For the text-containing cell, return its midpoint in (X, Y) coordinate format. 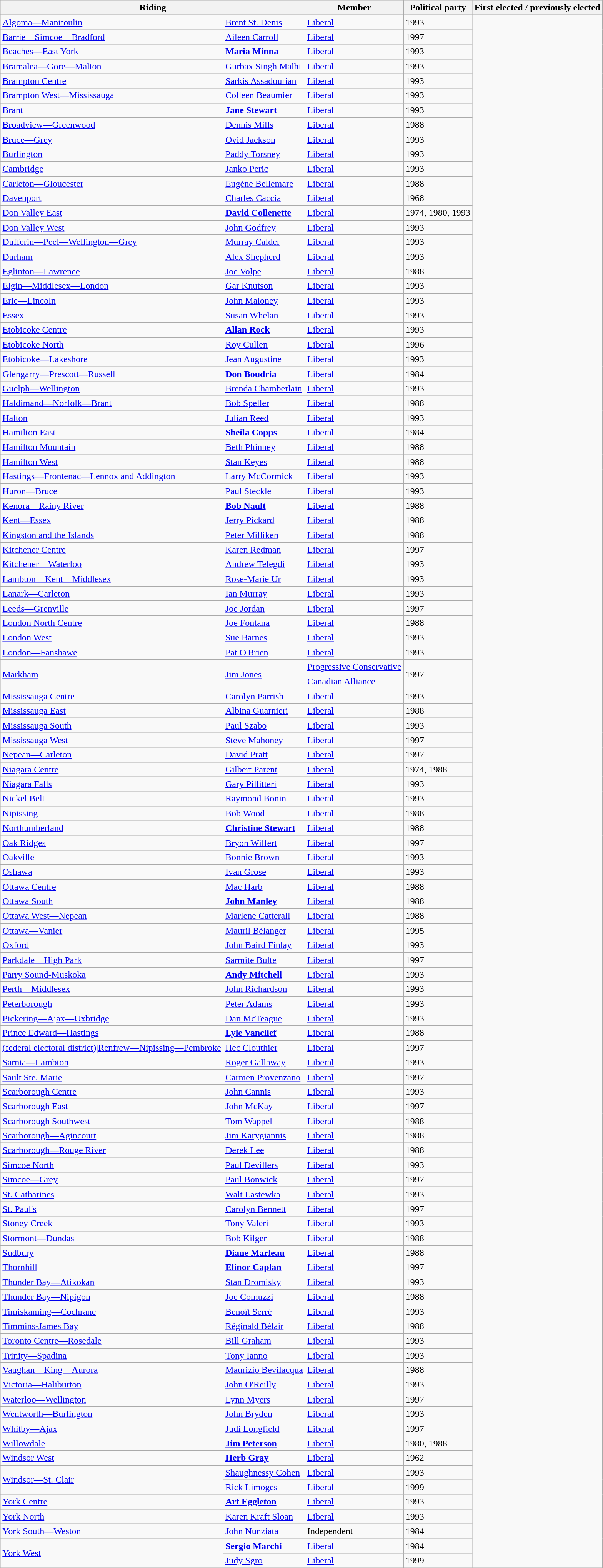
Sudbury (112, 1253)
Glengarry—Prescott—Russell (112, 374)
Diane Marleau (264, 1253)
Trinity—Spadina (112, 1355)
Peter Adams (264, 1004)
Scarborough—Rouge River (112, 1150)
1996 (438, 344)
Gar Knutson (264, 286)
Pickering—Ajax—Uxbridge (112, 1018)
Leeds—Grenville (112, 608)
Jim Jones (264, 674)
York South—Weston (112, 1531)
Pat O'Brien (264, 652)
Toronto Centre—Rosedale (112, 1341)
Carolyn Bennett (264, 1209)
Paul Steckle (264, 491)
Kenora—Rainy River (112, 506)
John Nunziata (264, 1531)
Timiskaming—Cochrane (112, 1311)
Thunder Bay—Nipigon (112, 1297)
Bob Kilger (264, 1238)
Etobicoke—Lakeshore (112, 359)
Marlene Catterall (264, 916)
Sheila Copps (264, 433)
Murray Calder (264, 242)
London West (112, 637)
Windsor—St. Clair (112, 1480)
Canadian Alliance (354, 682)
Susan Whelan (264, 315)
Roy Cullen (264, 344)
Riding (153, 8)
Ottawa West—Nepean (112, 916)
Tom Wappel (264, 1121)
Kingston and the Islands (112, 535)
Karen Kraft Sloan (264, 1516)
Perth—Middlesex (112, 989)
Peter Milliken (264, 535)
Whitby—Ajax (112, 1429)
Sarmite Bulte (264, 960)
Joe Comuzzi (264, 1297)
Scarborough Centre (112, 1092)
Mississauga South (112, 725)
John Godfrey (264, 227)
Kent—Essex (112, 520)
John Cannis (264, 1092)
Etobicoke Centre (112, 330)
Joe Volpe (264, 271)
Sarkis Assadourian (264, 81)
Steve Mahoney (264, 740)
Niagara Falls (112, 784)
Mauril Bélanger (264, 931)
Thornhill (112, 1267)
Elinor Caplan (264, 1267)
Paul Szabo (264, 725)
John Baird Finlay (264, 945)
Carmen Provenzano (264, 1077)
Stormont—Dundas (112, 1238)
Bramalea—Gore—Malton (112, 66)
Lyle Vanclief (264, 1033)
Dan McTeague (264, 1018)
Kitchener—Waterloo (112, 564)
Stan Keyes (264, 462)
Hamilton East (112, 433)
Windsor West (112, 1458)
Judy Sgro (264, 1560)
Niagara Centre (112, 769)
York West (112, 1553)
First elected / previously elected (538, 8)
Shaughnessy Cohen (264, 1473)
Burlington (112, 154)
Broadview—Greenwood (112, 125)
Dufferin—Peel—Wellington—Grey (112, 242)
Durham (112, 257)
Joe Jordan (264, 608)
Brent St. Denis (264, 22)
Raymond Bonin (264, 799)
Oxford (112, 945)
Rick Limoges (264, 1487)
London North Centre (112, 623)
Nepean—Carleton (112, 755)
Allan Rock (264, 330)
Eglinton—Lawrence (112, 271)
Herb Gray (264, 1458)
Lambton—Kent—Middlesex (112, 579)
Waterloo—Wellington (112, 1399)
Janko Peric (264, 169)
1980, 1988 (438, 1443)
Ivan Grose (264, 872)
Timmins-James Bay (112, 1326)
Brant (112, 110)
Bryon Wilfert (264, 843)
Lanark—Carleton (112, 593)
Willowdale (112, 1443)
Brampton West—Mississauga (112, 95)
David Pratt (264, 755)
Cambridge (112, 169)
Sarnia—Lambton (112, 1062)
Gurbax Singh Malhi (264, 66)
1968 (438, 198)
Don Valley West (112, 227)
Markham (112, 674)
Maurizio Bevilacqua (264, 1370)
Ottawa—Vanier (112, 931)
Ottawa South (112, 901)
Scarborough—Agincourt (112, 1136)
Christine Stewart (264, 828)
Colleen Beaumier (264, 95)
Algoma—Manitoulin (112, 22)
Mississauga East (112, 711)
Oshawa (112, 872)
Tony Ianno (264, 1355)
Parkdale—High Park (112, 960)
Art Eggleton (264, 1502)
Parry Sound-Muskoka (112, 975)
Bonnie Brown (264, 857)
Prince Edward—Hastings (112, 1033)
Paddy Torsney (264, 154)
Oakville (112, 857)
John Maloney (264, 301)
Halton (112, 418)
Jane Stewart (264, 110)
Mississauga West (112, 740)
Alex Shepherd (264, 257)
1974, 1988 (438, 769)
1974, 1980, 1993 (438, 213)
Andy Mitchell (264, 975)
Beaches—East York (112, 52)
Nickel Belt (112, 799)
Don Valley East (112, 213)
Ovid Jackson (264, 139)
Jim Peterson (264, 1443)
Bob Nault (264, 506)
Bill Graham (264, 1341)
Mac Harb (264, 886)
Hastings—Frontenac—Lennox and Addington (112, 476)
Davenport (112, 198)
Simcoe North (112, 1165)
Stan Dromisky (264, 1282)
Bob Wood (264, 813)
Brenda Chamberlain (264, 388)
Aileen Carroll (264, 37)
Northumberland (112, 828)
Benoît Serré (264, 1311)
Kitchener Centre (112, 550)
Paul Bonwick (264, 1180)
Scarborough Southwest (112, 1121)
Hamilton West (112, 462)
Ian Murray (264, 593)
Etobicoke North (112, 344)
Hamilton Mountain (112, 447)
Brampton Centre (112, 81)
Guelph—Wellington (112, 388)
John Manley (264, 901)
Eugène Bellemare (264, 184)
Bruce—Grey (112, 139)
Huron—Bruce (112, 491)
Nipissing (112, 813)
John O'Reilly (264, 1385)
Bob Speller (264, 403)
David Collenette (264, 213)
Oak Ridges (112, 843)
Simcoe—Grey (112, 1180)
Maria Minna (264, 52)
Stoney Creek (112, 1224)
Jim Karygiannis (264, 1136)
Karen Redman (264, 550)
Roger Gallaway (264, 1062)
Independent (354, 1531)
Walt Lastewka (264, 1194)
Political party (438, 8)
Réginald Bélair (264, 1326)
Haldimand—Norfolk—Brant (112, 403)
Rose-Marie Ur (264, 579)
John McKay (264, 1106)
London—Fanshawe (112, 652)
Judi Longfield (264, 1429)
Dennis Mills (264, 125)
Vaughan—King—Aurora (112, 1370)
Carleton—Gloucester (112, 184)
Andrew Telegdi (264, 564)
Carolyn Parrish (264, 696)
York North (112, 1516)
Victoria—Haliburton (112, 1385)
St. Catharines (112, 1194)
(federal electoral district)|Renfrew—Nipissing—Pembroke (112, 1048)
Peterborough (112, 1004)
Sergio Marchi (264, 1546)
Charles Caccia (264, 198)
Barrie—Simcoe—Bradford (112, 37)
Wentworth—Burlington (112, 1414)
Gilbert Parent (264, 769)
1995 (438, 931)
St. Paul's (112, 1209)
Thunder Bay—Atikokan (112, 1282)
1962 (438, 1458)
Tony Valeri (264, 1224)
Progressive Conservative (354, 667)
Don Boudria (264, 374)
Scarborough East (112, 1106)
Member (354, 8)
Ottawa Centre (112, 886)
Paul Devillers (264, 1165)
Julian Reed (264, 418)
Sue Barnes (264, 637)
Gary Pillitteri (264, 784)
Larry McCormick (264, 476)
York Centre (112, 1502)
Sault Ste. Marie (112, 1077)
John Richardson (264, 989)
Jean Augustine (264, 359)
Beth Phinney (264, 447)
Albina Guarnieri (264, 711)
Elgin—Middlesex—London (112, 286)
Jerry Pickard (264, 520)
Derek Lee (264, 1150)
Mississauga Centre (112, 696)
Lynn Myers (264, 1399)
Joe Fontana (264, 623)
John Bryden (264, 1414)
Essex (112, 315)
Hec Clouthier (264, 1048)
Erie—Lincoln (112, 301)
